Output the (x, y) coordinate of the center of the cell containing the given text.  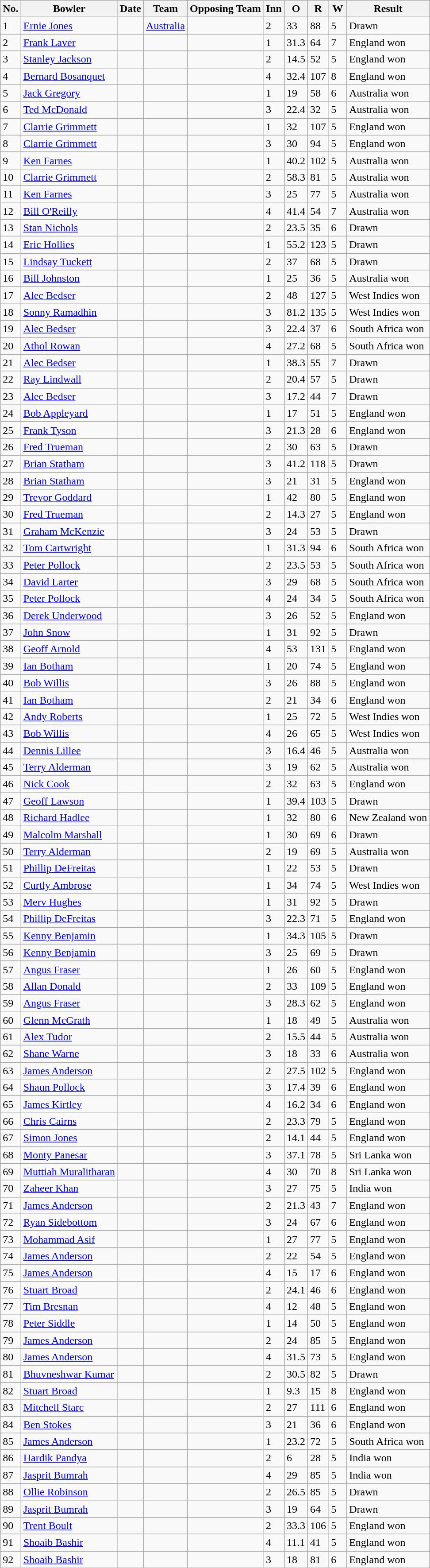
45 (11, 767)
28.3 (296, 1003)
23 (11, 396)
66 (11, 1121)
Ryan Sidebottom (69, 1222)
14.5 (296, 59)
Richard Hadlee (69, 818)
58.3 (296, 177)
Zaheer Khan (69, 1189)
109 (319, 986)
Dennis Lillee (69, 751)
90 (11, 1525)
Stan Nichols (69, 228)
Tim Bresnan (69, 1307)
Australia (165, 26)
Frank Tyson (69, 430)
14.1 (296, 1138)
Merv Hughes (69, 902)
118 (319, 464)
Trevor Goddard (69, 498)
11 (11, 194)
Frank Laver (69, 43)
27.5 (296, 1071)
14.3 (296, 515)
David Larter (69, 582)
40.2 (296, 160)
26.5 (296, 1492)
13 (11, 228)
Derek Underwood (69, 616)
O (296, 9)
Eric Hollies (69, 245)
Glenn McGrath (69, 1020)
39.4 (296, 801)
30.5 (296, 1374)
Result (388, 9)
31.5 (296, 1357)
123 (319, 245)
No. (11, 9)
86 (11, 1458)
10 (11, 177)
Mohammad Asif (69, 1239)
Tom Cartwright (69, 548)
Chris Cairns (69, 1121)
Trent Boult (69, 1525)
Geoff Arnold (69, 649)
Bill O'Reilly (69, 211)
W (338, 9)
34.3 (296, 936)
87 (11, 1475)
Ollie Robinson (69, 1492)
105 (319, 936)
41.4 (296, 211)
24.1 (296, 1290)
Athol Rowan (69, 346)
40 (11, 683)
11.1 (296, 1542)
55.2 (296, 245)
Team (165, 9)
Ernie Jones (69, 26)
131 (319, 649)
Allan Donald (69, 986)
Bowler (69, 9)
Jack Gregory (69, 93)
9 (11, 160)
Lindsay Tuckett (69, 262)
Mitchell Starc (69, 1408)
38.3 (296, 363)
83 (11, 1408)
9.3 (296, 1391)
Ray Lindwall (69, 379)
Bob Appleyard (69, 413)
Peter Siddle (69, 1324)
16 (11, 279)
Sonny Ramadhin (69, 312)
R (319, 9)
17.2 (296, 396)
Malcolm Marshall (69, 835)
Opposing Team (226, 9)
91 (11, 1542)
38 (11, 649)
56 (11, 952)
127 (319, 295)
16.2 (296, 1104)
Shane Warne (69, 1054)
59 (11, 1003)
61 (11, 1037)
New Zealand won (388, 818)
106 (319, 1525)
89 (11, 1509)
81.2 (296, 312)
16.4 (296, 751)
76 (11, 1290)
37.1 (296, 1155)
Andy Roberts (69, 716)
Stanley Jackson (69, 59)
Bernard Bosanquet (69, 76)
Monty Panesar (69, 1155)
Nick Cook (69, 784)
15.5 (296, 1037)
Muttiah Muralitharan (69, 1172)
27.2 (296, 346)
Ted McDonald (69, 110)
20.4 (296, 379)
Bill Johnston (69, 279)
84 (11, 1425)
111 (319, 1408)
41.2 (296, 464)
Inn (273, 9)
Shaun Pollock (69, 1088)
Geoff Lawson (69, 801)
32.4 (296, 76)
Simon Jones (69, 1138)
135 (319, 312)
James Kirtley (69, 1104)
33.3 (296, 1525)
Ben Stokes (69, 1425)
Graham McKenzie (69, 531)
22.3 (296, 919)
Alex Tudor (69, 1037)
Hardik Pandya (69, 1458)
23.2 (296, 1441)
John Snow (69, 632)
Bhuvneshwar Kumar (69, 1374)
47 (11, 801)
17.4 (296, 1088)
103 (319, 801)
Curtly Ambrose (69, 885)
Date (131, 9)
23.3 (296, 1121)
